Scan for the cell matching the given text and deliver its [x, y] coordinate at center. 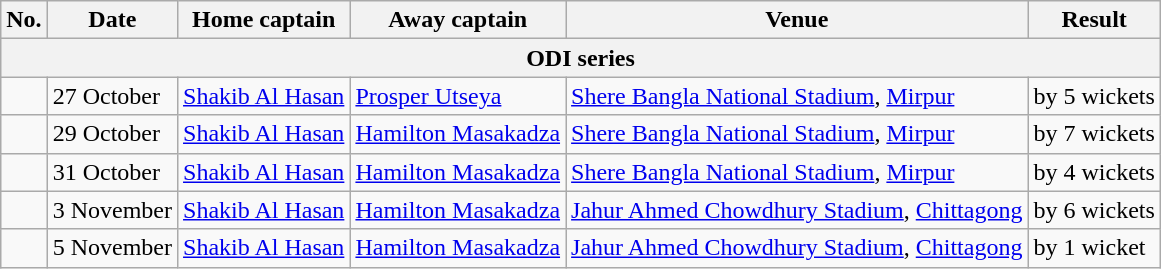
Prosper Utseya [458, 96]
29 October [112, 134]
No. [24, 20]
27 October [112, 96]
by 5 wickets [1094, 96]
Result [1094, 20]
5 November [112, 248]
3 November [112, 210]
31 October [112, 172]
by 4 wickets [1094, 172]
Away captain [458, 20]
Home captain [264, 20]
by 6 wickets [1094, 210]
ODI series [581, 58]
by 7 wickets [1094, 134]
Venue [797, 20]
Date [112, 20]
by 1 wicket [1094, 248]
